Extract the (x, y) coordinate from the center of the cell holding the provided text.  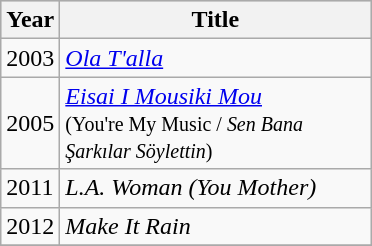
2003 (30, 58)
Year (30, 20)
L.A. Woman (You Mother) (216, 188)
Ola T'alla (216, 58)
2011 (30, 188)
2005 (30, 123)
Make It Rain (216, 226)
2012 (30, 226)
Title (216, 20)
Eisai I Mousiki Mou (You're My Music / Sen Bana Şarkılar Söylettin) (216, 123)
